Pinpoint the cell where the given text exists, returning its (X, Y) midpoint coordinate. 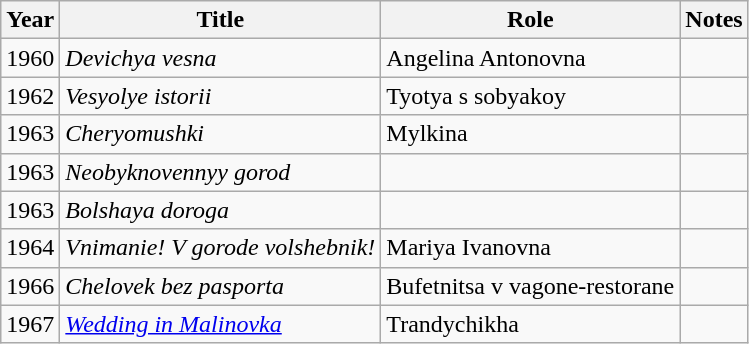
Title (220, 20)
1964 (30, 248)
Vnimanie! V gorode volshebnik! (220, 248)
Mariya Ivanovna (530, 248)
Year (30, 20)
Role (530, 20)
1960 (30, 58)
Tyotya s sobyakoy (530, 96)
Wedding in Malinovka (220, 324)
Cheryomushki (220, 134)
Bolshaya doroga (220, 210)
Bufetnitsa v vagone-restorane (530, 286)
Vesyolye istorii (220, 96)
Chelovek bez pasporta (220, 286)
1966 (30, 286)
Notes (714, 20)
Trandychikha (530, 324)
Angelina Antonovna (530, 58)
1967 (30, 324)
Devichya vesna (220, 58)
1962 (30, 96)
Neobyknovennyy gorod (220, 172)
Mylkina (530, 134)
